Identify which cell holds the provided text, then report its [x, y] central coordinate. 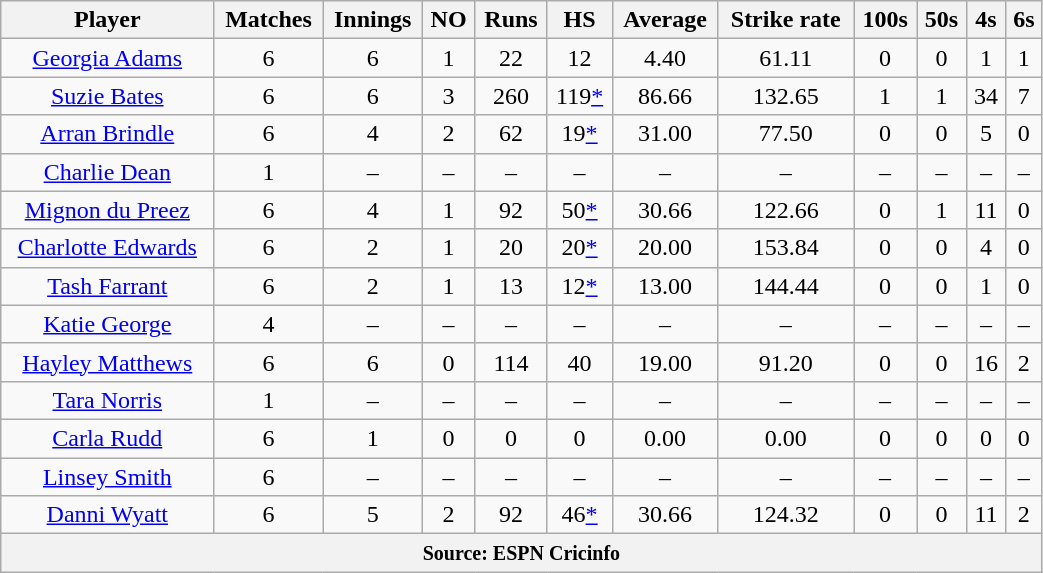
13 [511, 286]
12* [580, 286]
46* [580, 515]
Strike rate [786, 20]
4s [986, 20]
77.50 [786, 134]
61.11 [786, 58]
100s [886, 20]
Tash Farrant [108, 286]
144.44 [786, 286]
Average [665, 20]
114 [511, 362]
Mignon du Preez [108, 210]
260 [511, 96]
40 [580, 362]
31.00 [665, 134]
7 [1024, 96]
Tara Norris [108, 400]
6s [1024, 20]
119* [580, 96]
12 [580, 58]
Danni Wyatt [108, 515]
Player [108, 20]
3 [448, 96]
Charlotte Edwards [108, 248]
20 [511, 248]
Matches [268, 20]
NO [448, 20]
4.40 [665, 58]
19* [580, 134]
19.00 [665, 362]
20.00 [665, 248]
Innings [372, 20]
Arran Brindle [108, 134]
Georgia Adams [108, 58]
HS [580, 20]
Linsey Smith [108, 477]
132.65 [786, 96]
20* [580, 248]
Katie George [108, 324]
Suzie Bates [108, 96]
16 [986, 362]
50s [942, 20]
Charlie Dean [108, 172]
34 [986, 96]
50* [580, 210]
Source: ESPN Cricinfo [522, 553]
Hayley Matthews [108, 362]
62 [511, 134]
91.20 [786, 362]
122.66 [786, 210]
13.00 [665, 286]
153.84 [786, 248]
Runs [511, 20]
22 [511, 58]
124.32 [786, 515]
Carla Rudd [108, 438]
86.66 [665, 96]
